Provide the [X, Y] coordinate of the cell's center where the given text is located.  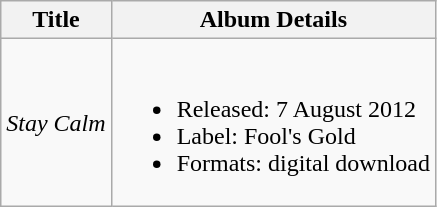
Title [56, 20]
Stay Calm [56, 122]
Released: 7 August 2012Label: Fool's GoldFormats: digital download [273, 122]
Album Details [273, 20]
